Locate the cell with the specified text and output its (x, y) center coordinate. 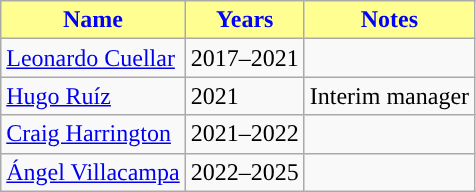
Years (244, 20)
Leonardo Cuellar (93, 58)
2021–2022 (244, 134)
Interim manager (389, 96)
Hugo Ruíz (93, 96)
2017–2021 (244, 58)
Notes (389, 20)
2022–2025 (244, 172)
Ángel Villacampa (93, 172)
Craig Harrington (93, 134)
Name (93, 20)
2021 (244, 96)
